Provide the [X, Y] coordinate of the cell's center where the given text is located.  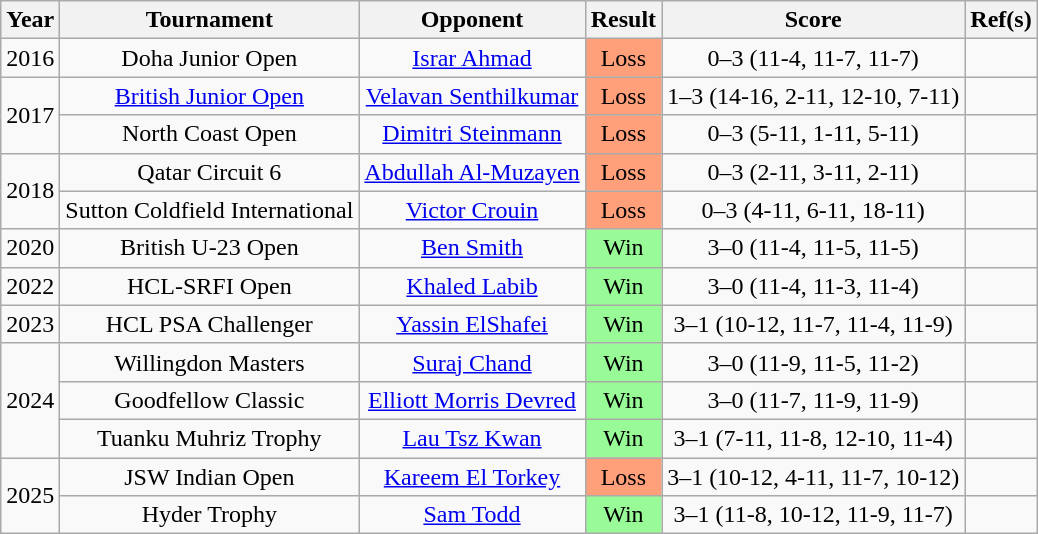
Opponent [472, 20]
Doha Junior Open [210, 58]
Elliott Morris Devred [472, 400]
Yassin ElShafei [472, 324]
North Coast Open [210, 134]
Khaled Labib [472, 286]
Score [814, 20]
3–0 (11-7, 11-9, 11-9) [814, 400]
1–3 (14-16, 2-11, 12-10, 7-11) [814, 96]
Ben Smith [472, 248]
3–1 (7-11, 11-8, 12-10, 11-4) [814, 438]
Tournament [210, 20]
HCL PSA Challenger [210, 324]
Hyder Trophy [210, 515]
Qatar Circuit 6 [210, 172]
0–3 (4-11, 6-11, 18-11) [814, 210]
Lau Tsz Kwan [472, 438]
3–0 (11-9, 11-5, 11-2) [814, 362]
Dimitri Steinmann [472, 134]
Year [30, 20]
2022 [30, 286]
2016 [30, 58]
Result [623, 20]
3–0 (11-4, 11-3, 11-4) [814, 286]
2023 [30, 324]
Velavan Senthilkumar [472, 96]
2020 [30, 248]
2017 [30, 115]
Sam Todd [472, 515]
3–1 (10-12, 4-11, 11-7, 10-12) [814, 477]
British Junior Open [210, 96]
Sutton Coldfield International [210, 210]
JSW Indian Open [210, 477]
Ref(s) [1001, 20]
Tuanku Muhriz Trophy [210, 438]
Victor Crouin [472, 210]
Israr Ahmad [472, 58]
3–0 (11-4, 11-5, 11-5) [814, 248]
2018 [30, 191]
Willingdon Masters [210, 362]
0–3 (5-11, 1-11, 5-11) [814, 134]
Goodfellow Classic [210, 400]
0–3 (2-11, 3-11, 2-11) [814, 172]
3–1 (11-8, 10-12, 11-9, 11-7) [814, 515]
0–3 (11-4, 11-7, 11-7) [814, 58]
British U-23 Open [210, 248]
HCL-SRFI Open [210, 286]
Kareem El Torkey [472, 477]
3–1 (10-12, 11-7, 11-4, 11-9) [814, 324]
Abdullah Al-Muzayen [472, 172]
2024 [30, 400]
Suraj Chand [472, 362]
2025 [30, 496]
